Determine the (x, y) coordinate at the center of the cell enclosing the given text.  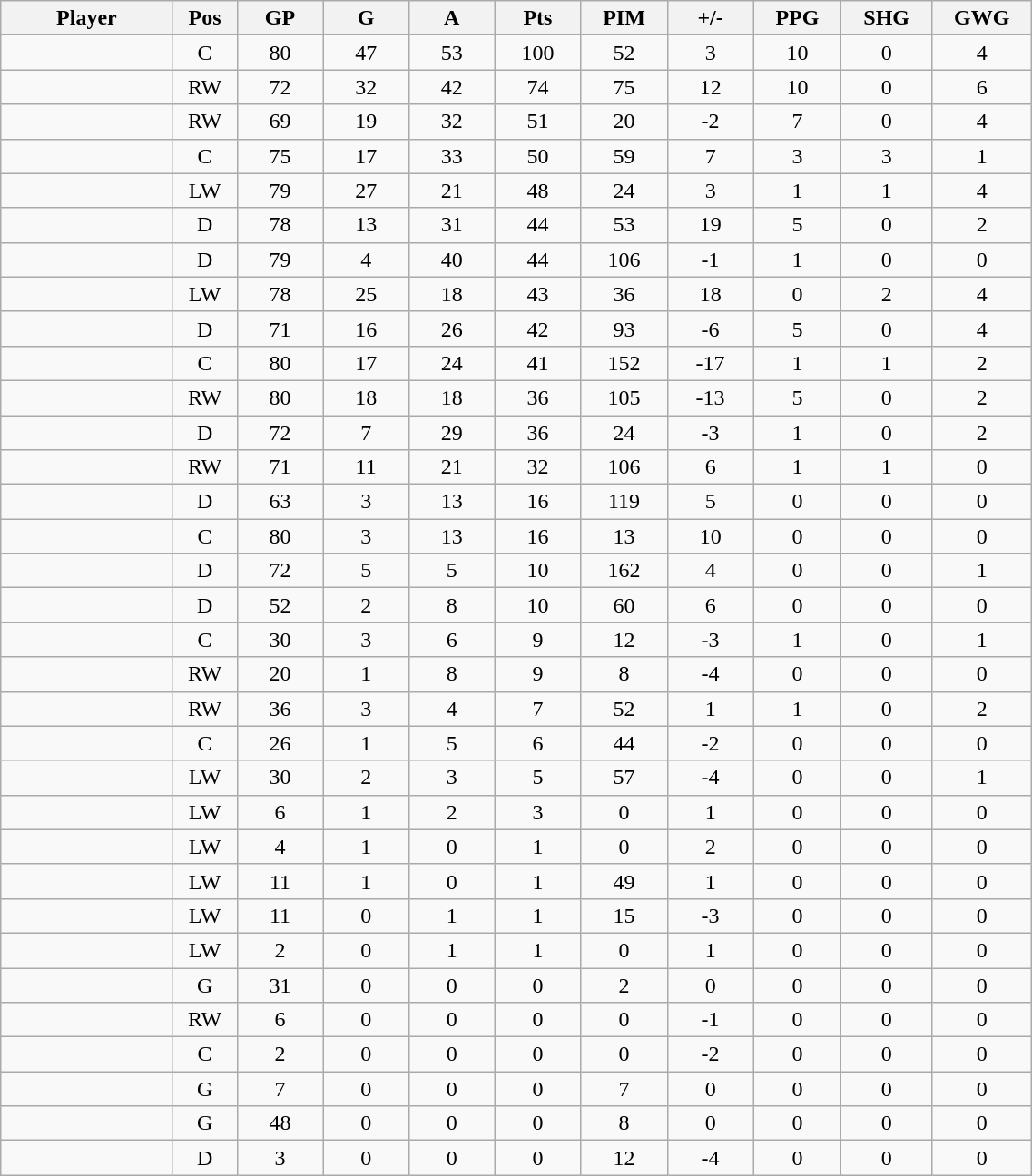
49 (624, 881)
47 (367, 53)
GP (280, 18)
Pts (537, 18)
33 (452, 156)
Player (87, 18)
100 (537, 53)
50 (537, 156)
51 (537, 122)
15 (624, 916)
60 (624, 605)
119 (624, 502)
69 (280, 122)
SHG (887, 18)
PPG (797, 18)
-17 (710, 363)
57 (624, 778)
152 (624, 363)
40 (452, 260)
A (452, 18)
74 (537, 87)
-13 (710, 397)
PIM (624, 18)
27 (367, 191)
162 (624, 571)
+/- (710, 18)
63 (280, 502)
29 (452, 433)
-6 (710, 328)
41 (537, 363)
GWG (981, 18)
59 (624, 156)
93 (624, 328)
43 (537, 294)
105 (624, 397)
25 (367, 294)
Pos (205, 18)
